Locate the cell with the specified text and output its (X, Y) center coordinate. 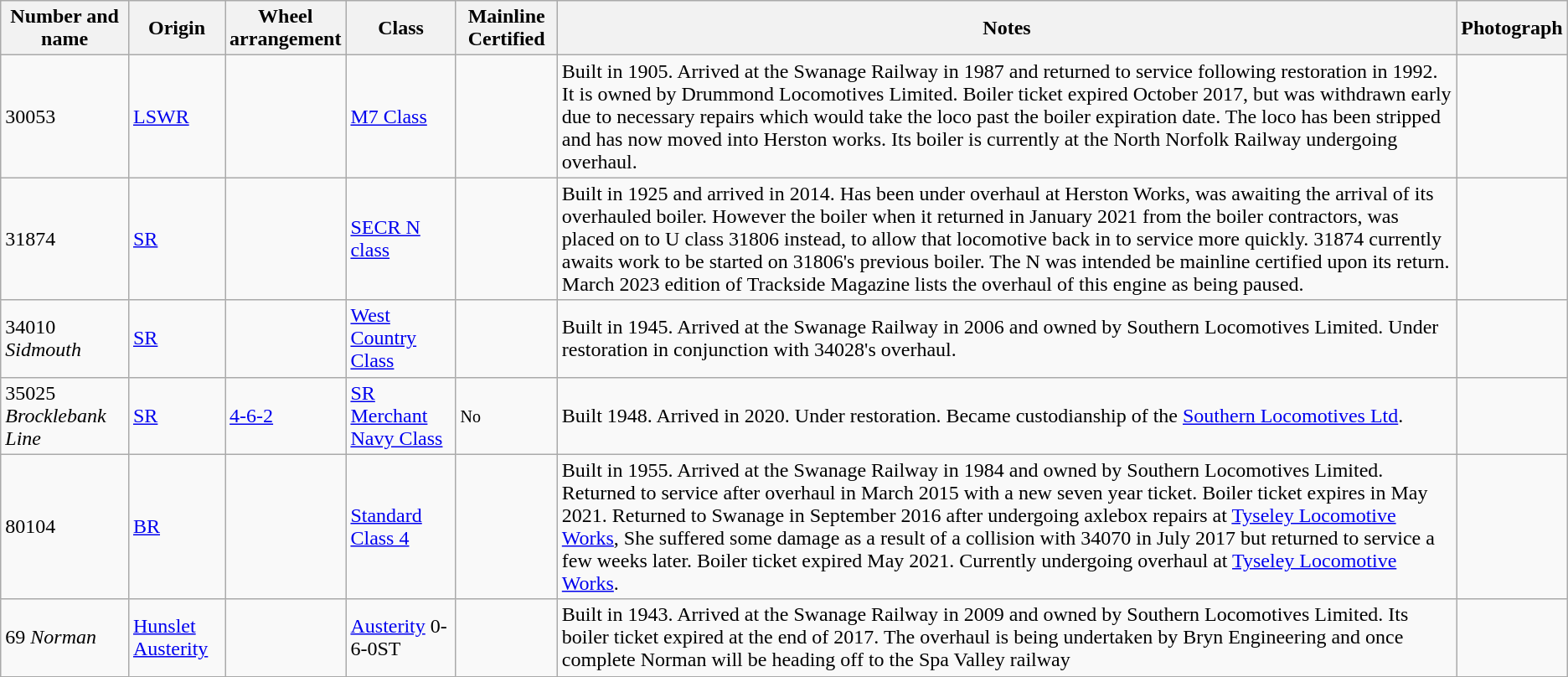
4-6-2 (286, 416)
BR (176, 526)
West Country Class (400, 338)
Notes (1007, 28)
Hunslet Austerity (176, 638)
Class (400, 28)
Built 1948. Arrived in 2020. Under restoration. Became custodianship of the Southern Locomotives Ltd. (1007, 416)
No (506, 416)
35025 Brocklebank Line (65, 416)
Standard Class 4 (400, 526)
34010 Sidmouth (65, 338)
Origin (176, 28)
31874 (65, 239)
Number and name (65, 28)
Austerity 0-6-0ST (400, 638)
M7 Class (400, 116)
69 Norman (65, 638)
SECR N class (400, 239)
LSWR (176, 116)
Wheelarrangement (286, 28)
Photograph (1512, 28)
SR Merchant Navy Class (400, 416)
30053 (65, 116)
80104 (65, 526)
Mainline Certified (506, 28)
